Detect which cell encompasses the target text, then output its [X, Y] center coordinate. 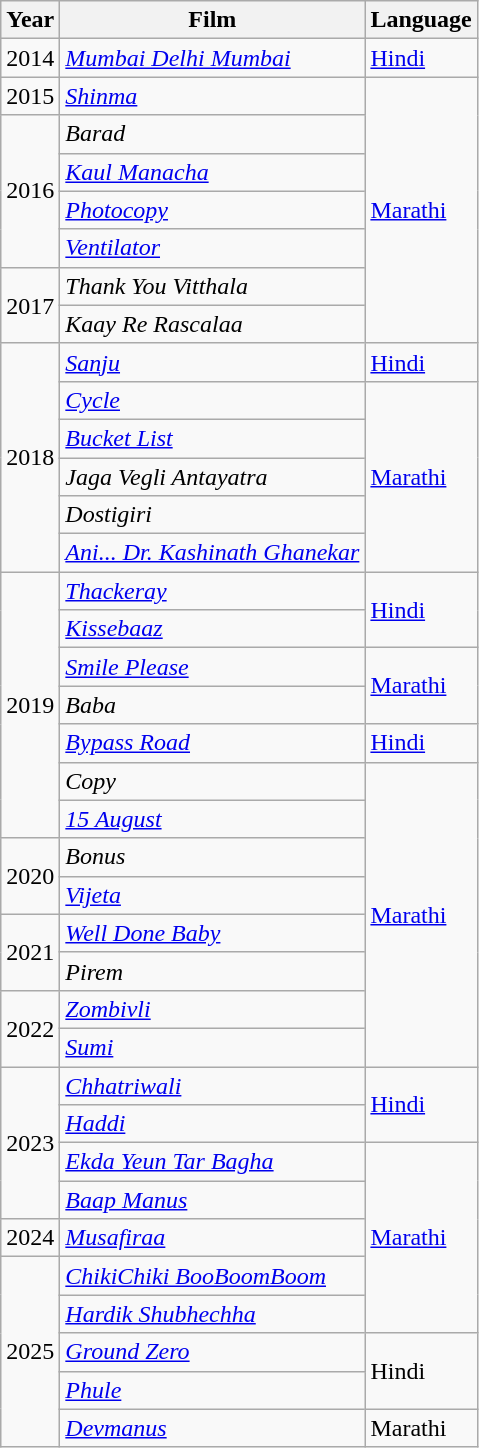
Devmanus [212, 1428]
Jaga Vegli Antayatra [212, 477]
Dostigiri [212, 515]
Language [421, 20]
Haddi [212, 1124]
Sumi [212, 1047]
Bucket List [212, 438]
Well Done Baby [212, 933]
Ventilator [212, 248]
Kaul Manacha [212, 172]
2024 [30, 1238]
Chhatriwali [212, 1085]
Baba [212, 705]
Smile Please [212, 667]
Cycle [212, 400]
2019 [30, 705]
Kissebaaz [212, 629]
2022 [30, 1028]
Shinma [212, 96]
2016 [30, 191]
Barad [212, 134]
Thank You Vitthala [212, 286]
Mumbai Delhi Mumbai [212, 58]
Kaay Re Rascalaa [212, 324]
Ani... Dr. Kashinath Ghanekar [212, 553]
Thackeray [212, 591]
Film [212, 20]
Pirem [212, 971]
Baap Manus [212, 1200]
Phule [212, 1390]
ChikiChiki BooBoomBoom [212, 1276]
Year [30, 20]
Sanju [212, 362]
2020 [30, 876]
Zombivli [212, 1009]
2023 [30, 1142]
2025 [30, 1352]
2014 [30, 58]
Bonus [212, 857]
Vijeta [212, 895]
15 August [212, 819]
Ground Zero [212, 1352]
2021 [30, 952]
Photocopy [212, 210]
2017 [30, 305]
2015 [30, 96]
Ekda Yeun Tar Bagha [212, 1162]
Hardik Shubhechha [212, 1314]
Bypass Road [212, 743]
Copy [212, 781]
Musafiraa [212, 1238]
2018 [30, 457]
